Capture the cell that displays the provided text and extract its [X, Y] central coordinate. 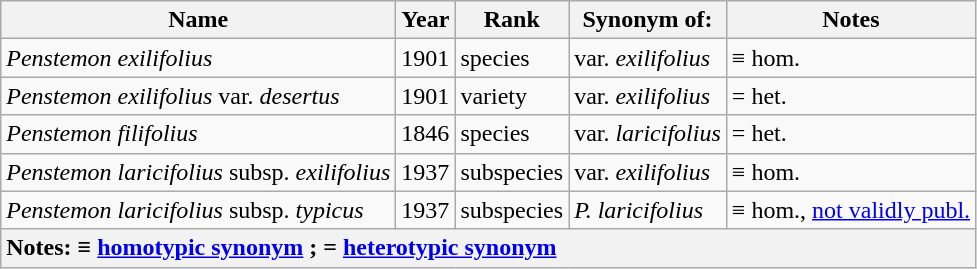
Penstemon laricifolius subsp. typicus [198, 210]
1846 [426, 134]
Notes: ≡ homotypic synonym ; = heterotypic synonym [488, 248]
Penstemon laricifolius subsp. exilifolius [198, 172]
Synonym of: [648, 20]
Notes [850, 20]
Penstemon exilifolius [198, 58]
≡ hom., not validly publ. [850, 210]
variety [512, 96]
Rank [512, 20]
Penstemon exilifolius var. desertus [198, 96]
P. laricifolius [648, 210]
Penstemon filifolius [198, 134]
Name [198, 20]
Year [426, 20]
var. laricifolius [648, 134]
